Pinpoint the cell where the given text exists, returning its (x, y) midpoint coordinate. 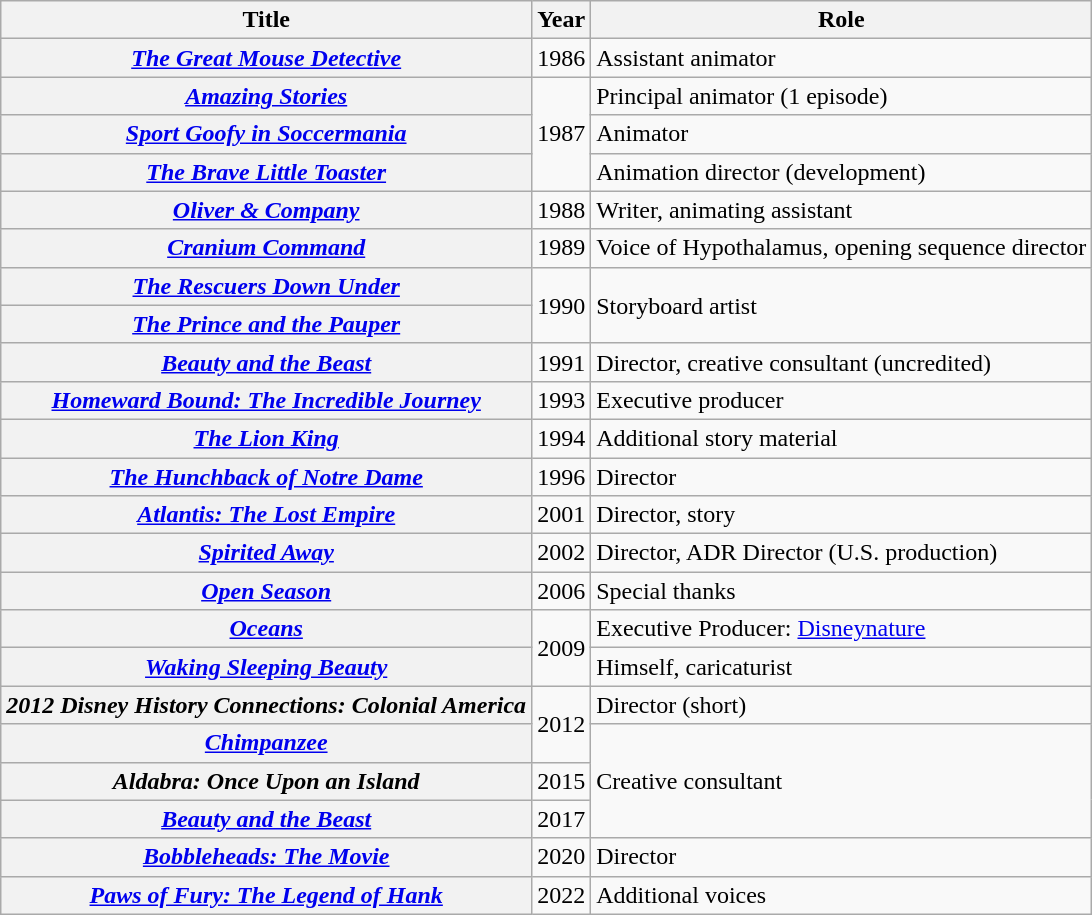
Director, creative consultant (uncredited) (842, 362)
Himself, caricaturist (842, 667)
Oceans (266, 629)
Spirited Away (266, 553)
2015 (562, 781)
Writer, animating assistant (842, 210)
2006 (562, 591)
Open Season (266, 591)
Storyboard artist (842, 305)
Animator (842, 134)
Paws of Fury: The Legend of Hank (266, 895)
2002 (562, 553)
Waking Sleeping Beauty (266, 667)
The Hunchback of Notre Dame (266, 477)
1987 (562, 134)
1993 (562, 400)
The Prince and the Pauper (266, 324)
Director, ADR Director (U.S. production) (842, 553)
1986 (562, 58)
The Lion King (266, 438)
Cranium Command (266, 248)
Special thanks (842, 591)
The Brave Little Toaster (266, 172)
Executive Producer: Disneynature (842, 629)
Animation director (development) (842, 172)
Atlantis: The Lost Empire (266, 515)
Sport Goofy in Soccermania (266, 134)
Director (short) (842, 705)
Bobbleheads: The Movie (266, 857)
Additional voices (842, 895)
2022 (562, 895)
Homeward Bound: The Incredible Journey (266, 400)
1989 (562, 248)
2009 (562, 648)
Principal animator (1 episode) (842, 96)
Oliver & Company (266, 210)
Amazing Stories (266, 96)
Assistant animator (842, 58)
2020 (562, 857)
Voice of Hypothalamus, opening sequence director (842, 248)
1996 (562, 477)
Chimpanzee (266, 743)
Creative consultant (842, 781)
The Rescuers Down Under (266, 286)
Role (842, 20)
Additional story material (842, 438)
1990 (562, 305)
2017 (562, 819)
Executive producer (842, 400)
2012 (562, 724)
2001 (562, 515)
1994 (562, 438)
Title (266, 20)
The Great Mouse Detective (266, 58)
1988 (562, 210)
2012 Disney History Connections: Colonial America (266, 705)
Aldabra: Once Upon an Island (266, 781)
1991 (562, 362)
Director, story (842, 515)
Year (562, 20)
